Detect which cell encompasses the target text, then output its [X, Y] center coordinate. 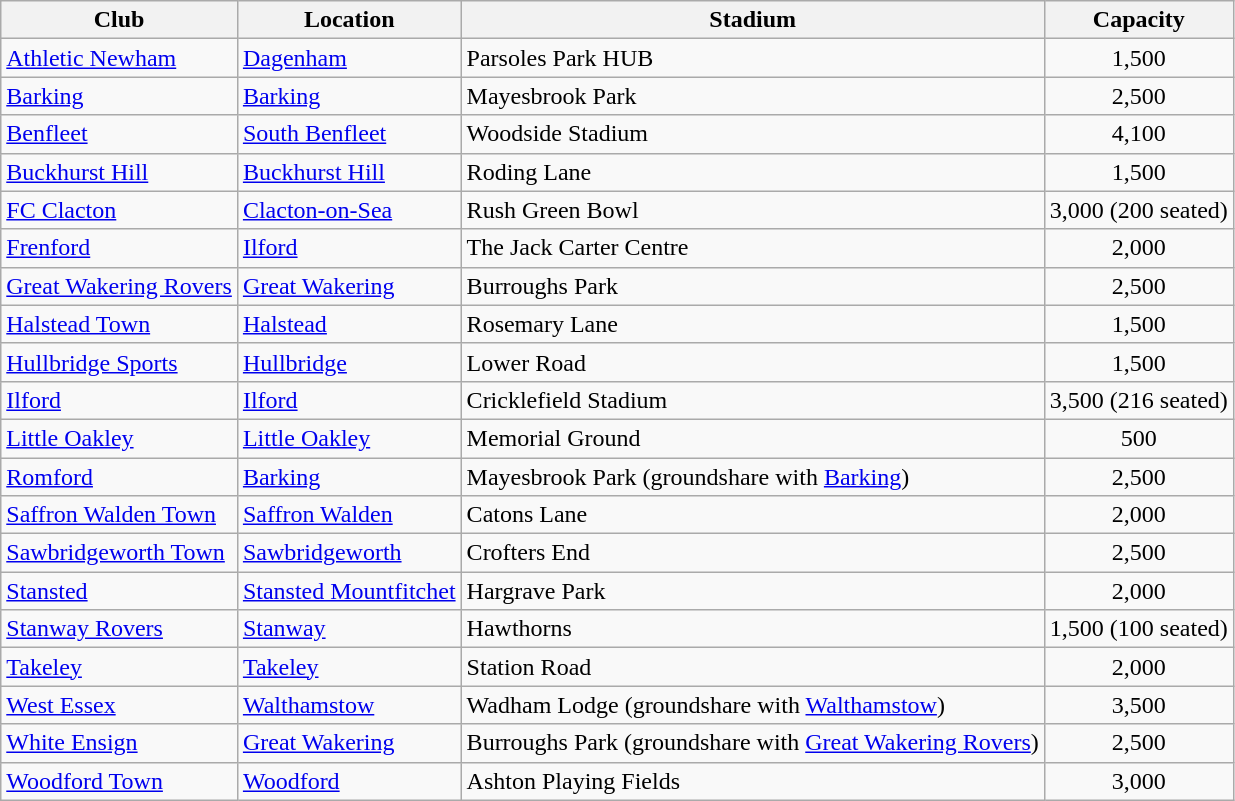
Cricklefield Stadium [752, 400]
Stansted Mountfitchet [349, 591]
Benfleet [120, 134]
Athletic Newham [120, 58]
Mayesbrook Park [752, 96]
Capacity [1138, 20]
Ashton Playing Fields [752, 781]
Club [120, 20]
Sawbridgeworth [349, 553]
Location [349, 20]
Stansted [120, 591]
Rosemary Lane [752, 324]
Saffron Walden [349, 515]
Sawbridgeworth Town [120, 553]
Station Road [752, 667]
Hargrave Park [752, 591]
3,000 (200 seated) [1138, 210]
Clacton-on-Sea [349, 210]
South Benfleet [349, 134]
Burroughs Park [752, 286]
Woodford Town [120, 781]
Halstead Town [120, 324]
Saffron Walden Town [120, 515]
4,100 [1138, 134]
Frenford [120, 248]
Great Wakering Rovers [120, 286]
Crofters End [752, 553]
Stadium [752, 20]
West Essex [120, 705]
3,500 [1138, 705]
Hullbridge Sports [120, 362]
The Jack Carter Centre [752, 248]
1,500 (100 seated) [1138, 629]
Stanway Rovers [120, 629]
Lower Road [752, 362]
Walthamstow [349, 705]
Stanway [349, 629]
Hullbridge [349, 362]
Woodford [349, 781]
500 [1138, 438]
Roding Lane [752, 172]
Burroughs Park (groundshare with Great Wakering Rovers) [752, 743]
Halstead [349, 324]
White Ensign [120, 743]
3,000 [1138, 781]
3,500 (216 seated) [1138, 400]
Dagenham [349, 58]
Memorial Ground [752, 438]
Catons Lane [752, 515]
Romford [120, 477]
Rush Green Bowl [752, 210]
FC Clacton [120, 210]
Wadham Lodge (groundshare with Walthamstow) [752, 705]
Parsoles Park HUB [752, 58]
Woodside Stadium [752, 134]
Mayesbrook Park (groundshare with Barking) [752, 477]
Hawthorns [752, 629]
